From the cell containing the given text, extract its center point as [x, y] coordinate. 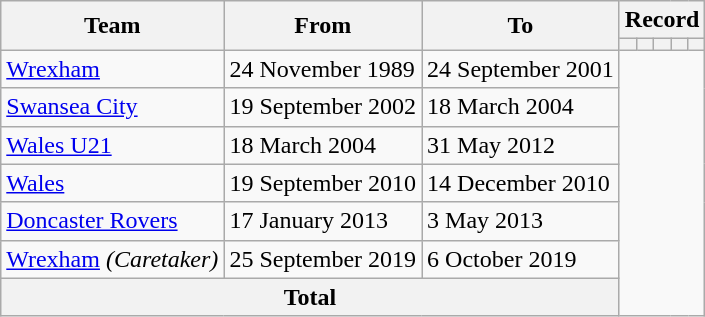
3 May 2013 [521, 221]
19 September 2002 [323, 107]
Record [662, 20]
31 May 2012 [521, 145]
Wrexham [112, 69]
Swansea City [112, 107]
From [323, 26]
24 September 2001 [521, 69]
Wrexham (Caretaker) [112, 259]
Wales [112, 183]
Doncaster Rovers [112, 221]
Total [310, 297]
Team [112, 26]
24 November 1989 [323, 69]
25 September 2019 [323, 259]
17 January 2013 [323, 221]
Wales U21 [112, 145]
14 December 2010 [521, 183]
19 September 2010 [323, 183]
To [521, 26]
6 October 2019 [521, 259]
